Provide the [X, Y] coordinate of the cell's center where the given text is located.  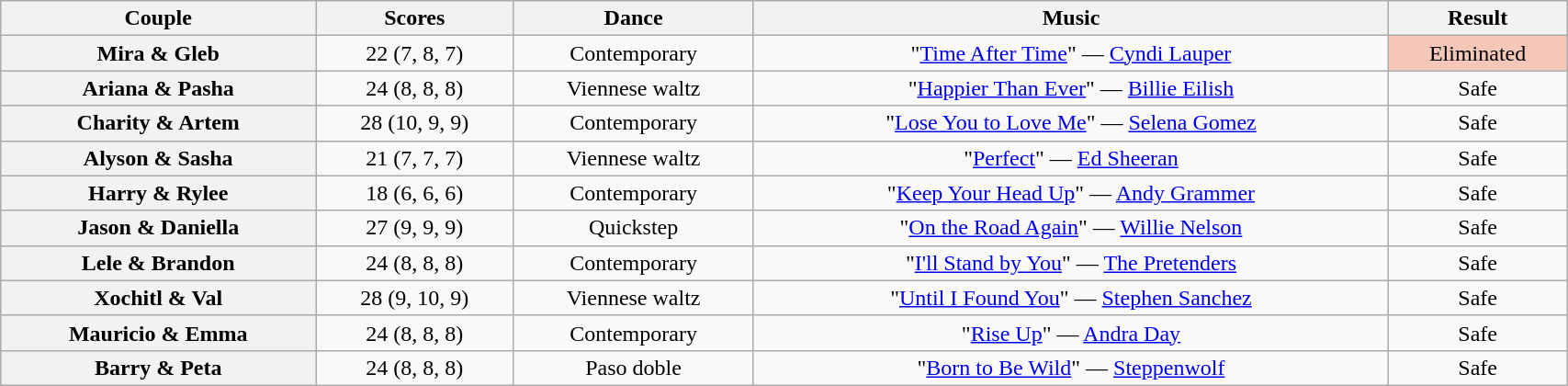
Mira & Gleb [158, 53]
Paso doble [634, 368]
21 (7, 7, 7) [415, 158]
Lele & Brandon [158, 263]
27 (9, 9, 9) [415, 228]
"Keep Your Head Up" — Andy Grammer [1071, 193]
Scores [415, 18]
Dance [634, 18]
Harry & Rylee [158, 193]
18 (6, 6, 6) [415, 193]
28 (9, 10, 9) [415, 298]
Xochitl & Val [158, 298]
28 (10, 9, 9) [415, 123]
Ariana & Pasha [158, 88]
Charity & Artem [158, 123]
"On the Road Again" — Willie Nelson [1071, 228]
"I'll Stand by You" — The Pretenders [1071, 263]
Jason & Daniella [158, 228]
"Happier Than Ever" — Billie Eilish [1071, 88]
22 (7, 8, 7) [415, 53]
Couple [158, 18]
Result [1478, 18]
Quickstep [634, 228]
Eliminated [1478, 53]
"Rise Up" — Andra Day [1071, 333]
Music [1071, 18]
"Until I Found You" — Stephen Sanchez [1071, 298]
"Born to Be Wild" — Steppenwolf [1071, 368]
Alyson & Sasha [158, 158]
"Time After Time" — Cyndi Lauper [1071, 53]
"Lose You to Love Me" — Selena Gomez [1071, 123]
Mauricio & Emma [158, 333]
"Perfect" — Ed Sheeran [1071, 158]
Barry & Peta [158, 368]
